Detect which cell encompasses the target text, then output its [X, Y] center coordinate. 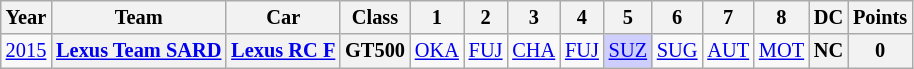
2015 [26, 51]
Team [138, 17]
Year [26, 17]
2 [486, 17]
SUZ [628, 51]
7 [728, 17]
DC [828, 17]
5 [628, 17]
AUT [728, 51]
0 [880, 51]
MOT [782, 51]
1 [437, 17]
Points [880, 17]
Lexus Team SARD [138, 51]
Class [375, 17]
NC [828, 51]
4 [582, 17]
GT500 [375, 51]
3 [534, 17]
OKA [437, 51]
6 [677, 17]
SUG [677, 51]
Lexus RC F [283, 51]
CHA [534, 51]
8 [782, 17]
Car [283, 17]
